Provide the [X, Y] coordinate of the cell's center where the given text is located.  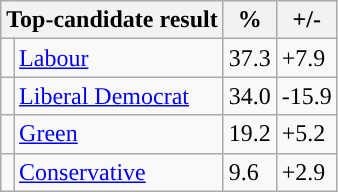
Conservative [119, 172]
Top-candidate result [112, 20]
+7.9 [306, 58]
+2.9 [306, 172]
+5.2 [306, 134]
% [250, 20]
+/- [306, 20]
9.6 [250, 172]
34.0 [250, 96]
19.2 [250, 134]
Liberal Democrat [119, 96]
37.3 [250, 58]
-15.9 [306, 96]
Labour [119, 58]
Green [119, 134]
